Output the (x, y) coordinate of the center of the cell containing the given text.  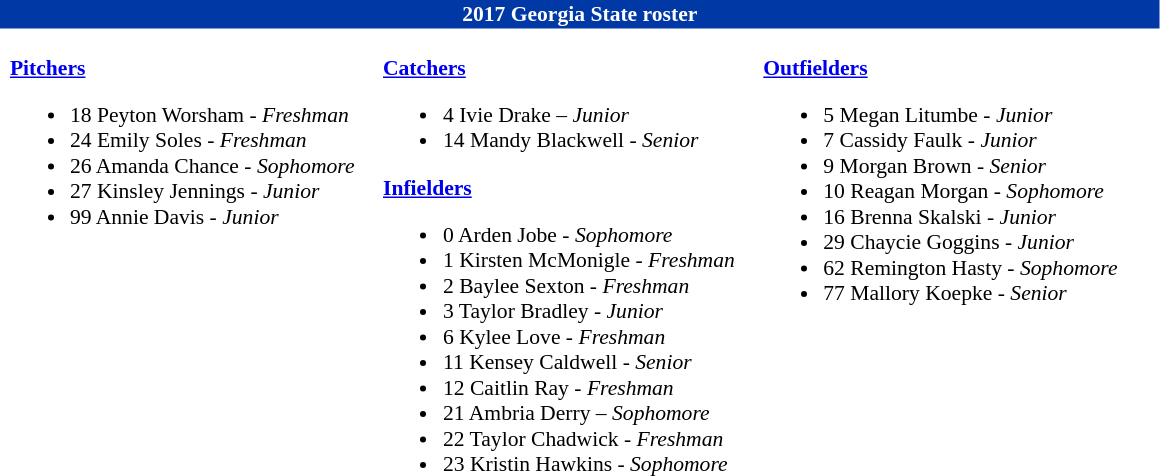
2017 Georgia State roster (580, 14)
